Scan for the cell matching the given text and deliver its [x, y] coordinate at center. 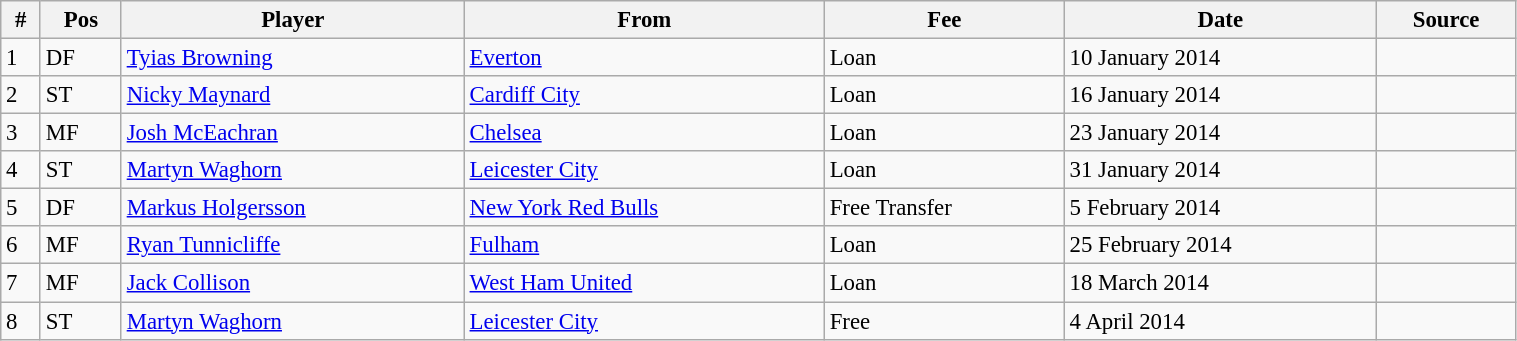
New York Red Bulls [644, 208]
2 [21, 95]
# [21, 20]
Player [292, 20]
Date [1220, 20]
1 [21, 58]
From [644, 20]
4 [21, 170]
Source [1446, 20]
Free [944, 321]
Everton [644, 58]
6 [21, 245]
Josh McEachran [292, 133]
Tyias Browning [292, 58]
5 [21, 208]
Pos [80, 20]
Cardiff City [644, 95]
Markus Holgersson [292, 208]
Fee [944, 20]
Free Transfer [944, 208]
Nicky Maynard [292, 95]
4 April 2014 [1220, 321]
18 March 2014 [1220, 283]
West Ham United [644, 283]
3 [21, 133]
Fulham [644, 245]
16 January 2014 [1220, 95]
8 [21, 321]
10 January 2014 [1220, 58]
25 February 2014 [1220, 245]
Jack Collison [292, 283]
Chelsea [644, 133]
31 January 2014 [1220, 170]
5 February 2014 [1220, 208]
23 January 2014 [1220, 133]
Ryan Tunnicliffe [292, 245]
7 [21, 283]
